Search for the cell housing the specified text and yield its [x, y] center coordinate. 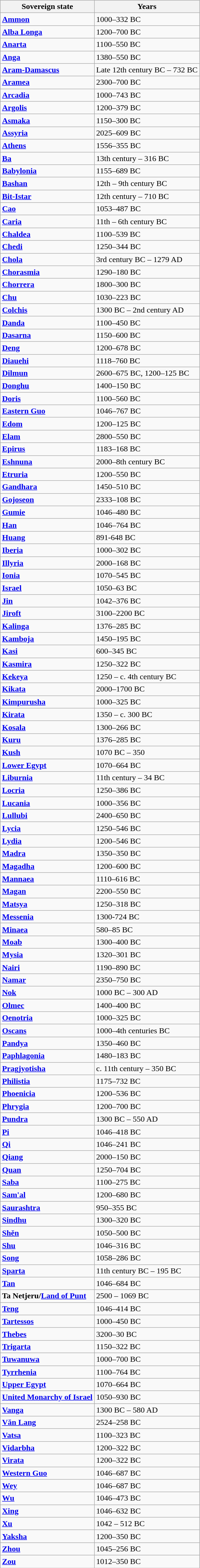
1200–379 BC [147, 108]
Wu [47, 1498]
1046–241 BC [147, 1144]
Pragjyotisha [47, 1068]
Tuwanuwa [47, 1359]
Deng [47, 348]
Mysia [47, 955]
Oscans [47, 1031]
Teng [47, 1309]
Chorrera [47, 285]
1000–743 BC [147, 95]
1100–539 BC [147, 234]
Bashan [47, 184]
1050–500 BC [147, 1233]
1046–684 BC [147, 1283]
Bit-Istar [47, 196]
Colchis [47, 310]
1300–320 BC [147, 1220]
1300 BC – 580 AD [147, 1410]
1350–350 BC [147, 854]
1250–704 BC [147, 1169]
Eshnuna [47, 462]
Sovereign state [47, 7]
1100–550 BC [147, 45]
1045–256 BC [147, 1549]
1000 BC – 300 AD [147, 993]
1450–510 BC [147, 487]
1250 – c. 4th century BC [147, 677]
2333–108 BC [147, 500]
Jin [47, 601]
2800–550 BC [147, 436]
Illyria [47, 563]
Alba Longa [47, 32]
1350 – c. 300 BC [147, 714]
1300 BC – 550 AD [147, 1119]
Kasi [47, 651]
1042–376 BC [147, 601]
1350–460 BC [147, 1043]
Matsya [47, 904]
1300-724 BC [147, 917]
Kush [47, 752]
3100–2200 BC [147, 613]
Qi [47, 1144]
Babylonia [47, 171]
Tan [47, 1283]
2500 – 1069 BC [147, 1296]
1100–323 BC [147, 1435]
2025–609 BC [147, 133]
Quan [47, 1169]
Danda [47, 323]
Kalinga [47, 626]
Saurashtra [47, 1208]
Tyrrhenia [47, 1372]
Kikata [47, 689]
Huang [47, 537]
Văn Lang [47, 1423]
1480–183 BC [147, 1056]
1030–223 BC [147, 297]
Dilmun [47, 373]
1380–550 BC [147, 57]
1300 BC – 2nd century AD [147, 310]
1050–63 BC [147, 588]
891-648 BC [147, 537]
1046–632 BC [147, 1511]
1200–546 BC [147, 841]
Trigarta [47, 1346]
1110–616 BC [147, 879]
2300–700 BC [147, 82]
Anarta [47, 45]
1150–600 BC [147, 335]
950–355 BC [147, 1208]
1250–344 BC [147, 247]
Gojoseon [47, 500]
Kamboja [47, 639]
c. 11th century – 350 BC [147, 1068]
1800–300 BC [147, 285]
Oenotria [47, 1018]
Wey [47, 1486]
Aramea [47, 82]
Western Guo [47, 1473]
Elam [47, 436]
Eastern Guo [47, 411]
Chola [47, 259]
Chaldea [47, 234]
Pundra [47, 1119]
Thebes [47, 1334]
1046–480 BC [147, 512]
Aram-Damascus [47, 70]
2000–1700 BC [147, 689]
11th century BC – 195 BC [147, 1271]
1175–732 BC [147, 1081]
11th – 6th century BC [147, 222]
Mannaea [47, 879]
Liburnia [47, 778]
1300–400 BC [147, 942]
Chorasmia [47, 272]
1400–150 BC [147, 386]
Late 12th century BC – 732 BC [147, 70]
Han [47, 525]
Ta Netjeru/Land of Punt [47, 1296]
1058–286 BC [147, 1258]
Sparta [47, 1271]
Song [47, 1258]
12th – 9th century BC [147, 184]
1200–536 BC [147, 1094]
Vatsa [47, 1435]
1012–350 BC [147, 1561]
1200–678 BC [147, 348]
Argolis [47, 108]
Pandya [47, 1043]
Arcadia [47, 95]
Caria [47, 222]
Israel [47, 588]
2350–750 BC [147, 980]
1200–125 BC [147, 424]
Asmaka [47, 120]
Phrygia [47, 1106]
1000–332 BC [147, 19]
Kimpurusha [47, 702]
Xing [47, 1511]
1200–680 BC [147, 1195]
1046–767 BC [147, 411]
Chedi [47, 247]
Lydia [47, 841]
1250–546 BC [147, 828]
1118–760 BC [147, 360]
Sam'al [47, 1195]
Epirus [47, 449]
Yaksha [47, 1536]
11th century – 34 BC [147, 778]
1200–550 BC [147, 474]
2524–258 BC [147, 1423]
Zou [47, 1561]
1300–266 BC [147, 727]
1046–316 BC [147, 1245]
Shěn [47, 1233]
1250–318 BC [147, 904]
1000–302 BC [147, 550]
Xu [47, 1523]
Ba [47, 158]
1183–168 BC [147, 449]
1000–450 BC [147, 1321]
Lower Egypt [47, 765]
600–345 BC [147, 651]
Shu [47, 1245]
Tartessos [47, 1321]
Magan [47, 891]
1042 – 512 BC [147, 1523]
Cao [47, 209]
United Monarchy of Israel [47, 1397]
1320–301 BC [147, 955]
Kirata [47, 714]
1046–764 BC [147, 525]
Iberia [47, 550]
Athens [47, 145]
1150–300 BC [147, 120]
1050–930 BC [147, 1397]
3rd century BC – 1279 AD [147, 259]
Chu [47, 297]
1100–450 BC [147, 323]
Philistia [47, 1081]
2400–650 BC [147, 816]
2000–8th century BC [147, 462]
1046–414 BC [147, 1309]
Lycia [47, 828]
1250–322 BC [147, 664]
12th century – 710 BC [147, 196]
2600–675 BC, 1200–125 BC [147, 373]
Paphlagonia [47, 1056]
1190–890 BC [147, 968]
Gandhara [47, 487]
Anga [47, 57]
Upper Egypt [47, 1385]
Kekeya [47, 677]
Donghu [47, 386]
Minaea [47, 929]
1150–322 BC [147, 1346]
Diauehi [47, 360]
Gumie [47, 512]
Saba [47, 1182]
1070–545 BC [147, 576]
1200–600 BC [147, 866]
Virata [47, 1460]
1155–689 BC [147, 171]
2200–550 BC [147, 891]
1046–473 BC [147, 1498]
Edom [47, 424]
Nairi [47, 968]
1200–350 BC [147, 1536]
1000–700 BC [147, 1359]
Ionia [47, 576]
1450–195 BC [147, 639]
1556–355 BC [147, 145]
1400–400 BC [147, 1005]
1070 BC – 350 [147, 752]
Years [147, 7]
Assyria [47, 133]
1046–418 BC [147, 1132]
1100–764 BC [147, 1372]
Moab [47, 942]
13th century – 316 BC [147, 158]
Lucania [47, 803]
Etruria [47, 474]
Phoenicia [47, 1094]
Madra [47, 854]
Kosala [47, 727]
Magadha [47, 866]
3200–30 BC [147, 1334]
Pi [47, 1132]
1290–180 BC [147, 272]
1053–487 BC [147, 209]
1000–356 BC [147, 803]
1100–560 BC [147, 399]
1100–275 BC [147, 1182]
Zhou [47, 1549]
Lullubi [47, 816]
Vidarbha [47, 1448]
2000–168 BC [147, 563]
2000–150 BC [147, 1157]
Sindhu [47, 1220]
Qiang [47, 1157]
Olmec [47, 1005]
Namar [47, 980]
Nok [47, 993]
Jiroft [47, 613]
1000–4th centuries BC [147, 1031]
Kuru [47, 740]
Ammon [47, 19]
Dasarna [47, 335]
1250–386 BC [147, 790]
Kasmira [47, 664]
Messenia [47, 917]
Vanga [47, 1410]
Doris [47, 399]
Locria [47, 790]
580–85 BC [147, 929]
